Search for the cell housing the specified text and yield its (x, y) center coordinate. 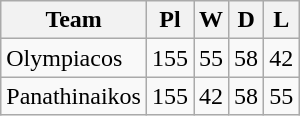
D (246, 20)
Panathinaikos (74, 96)
Pl (170, 20)
W (212, 20)
Olympiacos (74, 58)
Team (74, 20)
L (282, 20)
